Identify which cell holds the provided text, then report its [X, Y] central coordinate. 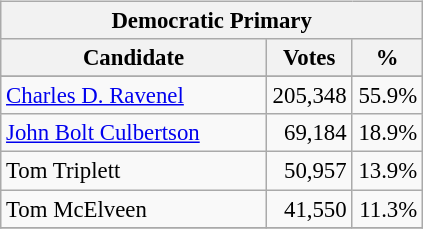
18.9% [388, 133]
Tom Triplett [134, 171]
% [388, 58]
John Bolt Culbertson [134, 133]
69,184 [309, 133]
11.3% [388, 209]
55.9% [388, 96]
205,348 [309, 96]
13.9% [388, 171]
Democratic Primary [212, 21]
Tom McElveen [134, 209]
Charles D. Ravenel [134, 96]
50,957 [309, 171]
Candidate [134, 58]
Votes [309, 58]
41,550 [309, 209]
